Scan for the cell matching the given text and deliver its (x, y) coordinate at center. 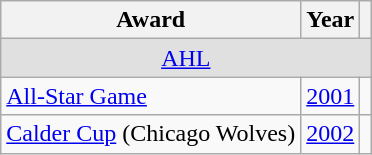
All-Star Game (151, 96)
Award (151, 20)
Calder Cup (Chicago Wolves) (151, 134)
2001 (330, 96)
2002 (330, 134)
AHL (186, 58)
Year (330, 20)
